Scan for the cell matching the given text and deliver its [X, Y] coordinate at center. 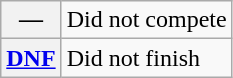
Did not finish [146, 58]
— [31, 20]
Did not compete [146, 20]
DNF [31, 58]
